Return the [X, Y] coordinate for the center point of the cell that contains the specified text.  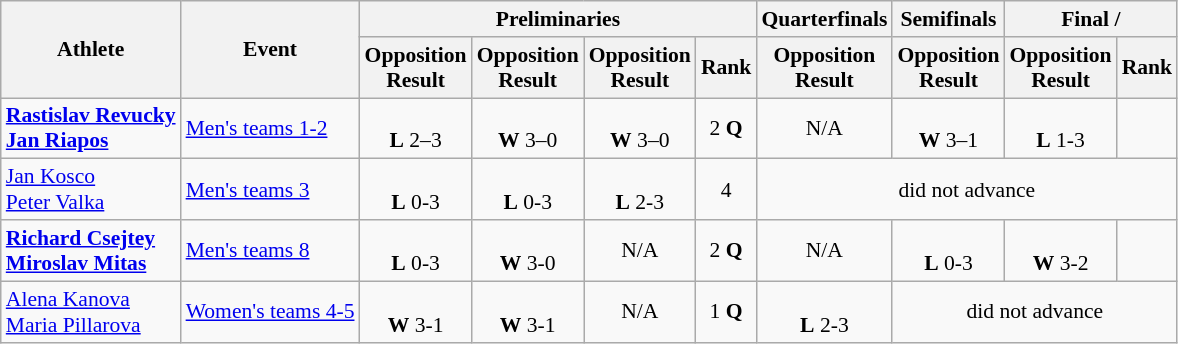
W 3-2 [1061, 250]
W 3-0 [528, 250]
Rastislav Revucky Jan Riapos [91, 128]
W 3–1 [948, 128]
Women's teams 4-5 [270, 312]
Athlete [91, 50]
Final / [1092, 19]
Semifinals [948, 19]
Men's teams 3 [270, 190]
Preliminaries [558, 19]
4 [726, 190]
Men's teams 1-2 [270, 128]
L 2–3 [416, 128]
Quarterfinals [824, 19]
Men's teams 8 [270, 250]
L 1-3 [1061, 128]
Alena Kanova Maria Pillarova [91, 312]
1 Q [726, 312]
Jan Kosco Peter Valka [91, 190]
Event [270, 50]
Richard Csejtey Miroslav Mitas [91, 250]
